Identify which cell holds the provided text, then report its [X, Y] central coordinate. 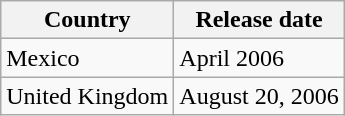
Release date [259, 20]
August 20, 2006 [259, 96]
Country [88, 20]
Mexico [88, 58]
United Kingdom [88, 96]
April 2006 [259, 58]
